Search for the cell housing the specified text and yield its [X, Y] center coordinate. 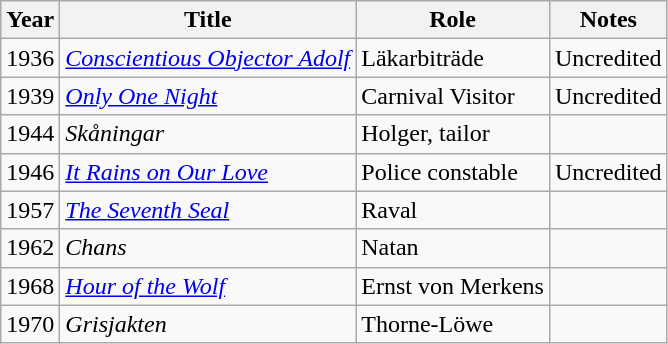
Grisjakten [208, 324]
1944 [30, 134]
Only One Night [208, 96]
Natan [453, 248]
Carnival Visitor [453, 96]
Conscientious Objector Adolf [208, 58]
It Rains on Our Love [208, 172]
Year [30, 20]
Chans [208, 248]
1946 [30, 172]
1962 [30, 248]
Raval [453, 210]
Police constable [453, 172]
Holger, tailor [453, 134]
Läkarbiträde [453, 58]
The Seventh Seal [208, 210]
1970 [30, 324]
1936 [30, 58]
Title [208, 20]
Role [453, 20]
Ernst von Merkens [453, 286]
1957 [30, 210]
Notes [608, 20]
Skåningar [208, 134]
Hour of the Wolf [208, 286]
1968 [30, 286]
Thorne-Löwe [453, 324]
1939 [30, 96]
